Search for the cell housing the specified text and yield its [x, y] center coordinate. 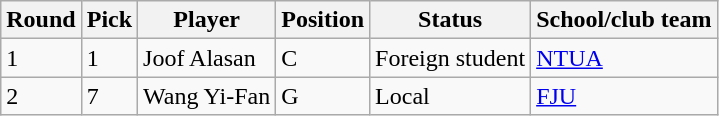
Status [450, 20]
NTUA [624, 58]
Wang Yi-Fan [207, 96]
FJU [624, 96]
School/club team [624, 20]
Round [41, 20]
Position [323, 20]
C [323, 58]
Pick [109, 20]
2 [41, 96]
Joof Alasan [207, 58]
Local [450, 96]
Foreign student [450, 58]
G [323, 96]
7 [109, 96]
Player [207, 20]
